Return the [x, y] coordinate for the center point of the cell that contains the specified text.  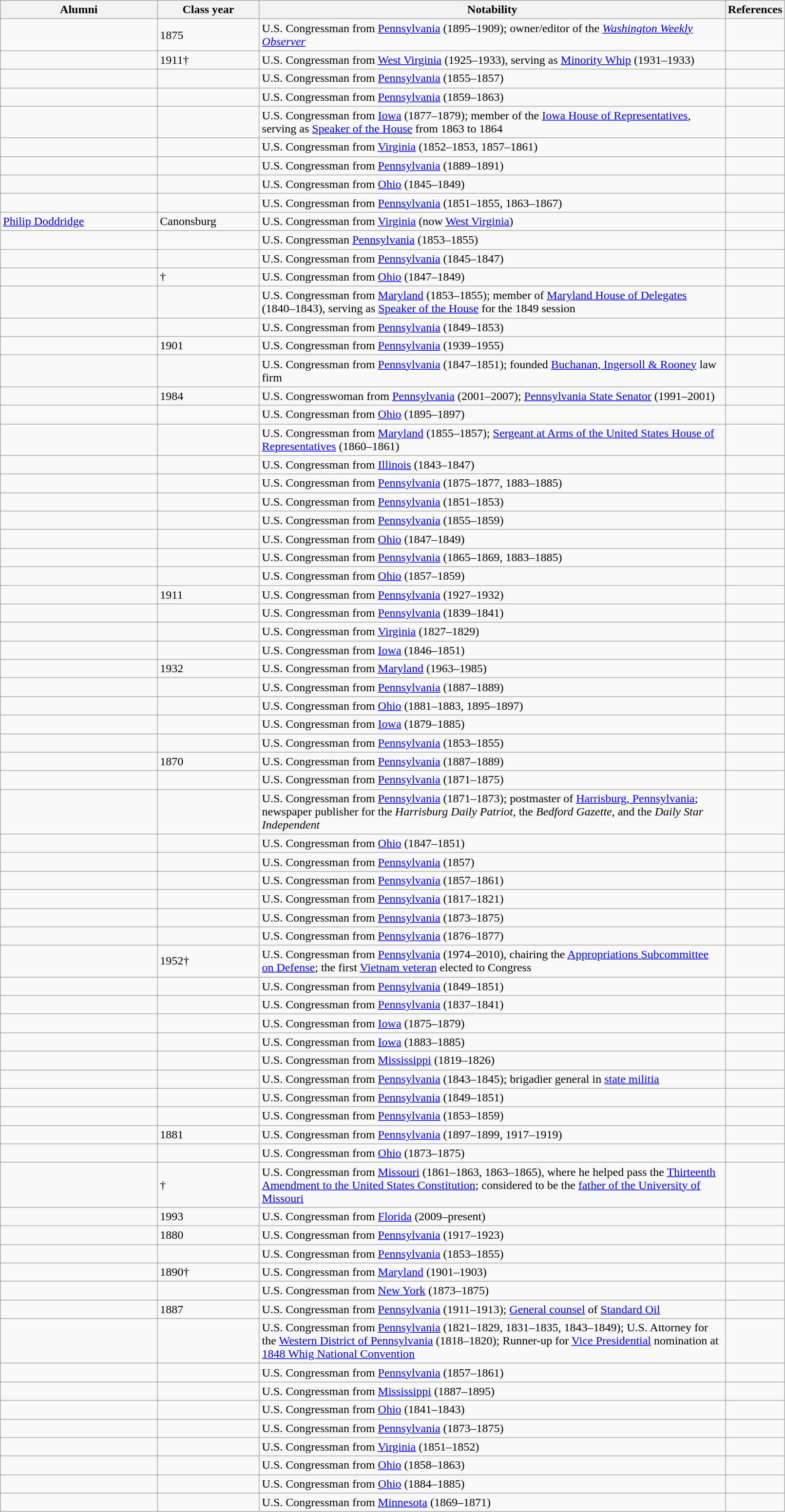
Notability [492, 10]
U.S. Congressman from Pennsylvania (1853–1859) [492, 1116]
U.S. Congressman from Pennsylvania (1889–1891) [492, 166]
References [755, 10]
U.S. Congressman from Pennsylvania (1876–1877) [492, 936]
U.S. Congressman from Pennsylvania (1817–1821) [492, 899]
U.S. Congressman from Pennsylvania (1855–1857) [492, 78]
1984 [209, 396]
1932 [209, 669]
Class year [209, 10]
U.S. Congressman from Ohio (1884–1885) [492, 1484]
U.S. Congressman from Pennsylvania (1851–1853) [492, 502]
U.S. Congressman from Ohio (1841–1843) [492, 1410]
U.S. Congressman from Pennsylvania (1895–1909); owner/editor of the Washington Weekly Observer [492, 35]
Canonsburg [209, 221]
U.S. Congressman from Iowa (1877–1879); member of the Iowa House of Representatives, serving as Speaker of the House from 1863 to 1864 [492, 122]
U.S. Congressman from Pennsylvania (1845–1847) [492, 259]
U.S. Congressman from Pennsylvania (1859–1863) [492, 97]
U.S. Congressman from Maryland (1853–1855); member of Maryland House of Delegates (1840–1843), serving as Speaker of the House for the 1849 session [492, 302]
U.S. Congressman from Virginia (now West Virginia) [492, 221]
U.S. Congressman from West Virginia (1925–1933), serving as Minority Whip (1931–1933) [492, 60]
1911† [209, 60]
U.S. Congressman from Mississippi (1819–1826) [492, 1060]
U.S. Congressman from Pennsylvania (1917–1923) [492, 1235]
1952† [209, 962]
U.S. Congressman from Pennsylvania (1974–2010), chairing the Appropriations Subcommittee on Defense; the first Vietnam veteran elected to Congress [492, 962]
U.S. Congressman from Florida (2009–present) [492, 1216]
1887 [209, 1309]
U.S. Congressman from Illinois (1843–1847) [492, 465]
U.S. Congresswoman from Pennsylvania (2001–2007); Pennsylvania State Senator (1991–2001) [492, 396]
U.S. Congressman from Pennsylvania (1837–1841) [492, 1005]
U.S. Congressman from Pennsylvania (1897–1899, 1917–1919) [492, 1134]
U.S. Congressman from Pennsylvania (1871–1875) [492, 780]
1875 [209, 35]
U.S. Congressman from Pennsylvania (1855–1859) [492, 520]
U.S. Congressman from Pennsylvania (1865–1869, 1883–1885) [492, 557]
1993 [209, 1216]
U.S. Congressman from Ohio (1847–1851) [492, 843]
Philip Doddridge [79, 221]
U.S. Congressman from Pennsylvania (1847–1851); founded Buchanan, Ingersoll & Rooney law firm [492, 371]
U.S. Congressman from Maryland (1855–1857); Sergeant at Arms of the United States House of Representatives (1860–1861) [492, 439]
U.S. Congressman from Pennsylvania (1857) [492, 862]
U.S. Congressman from Pennsylvania (1851–1855, 1863–1867) [492, 203]
U.S. Congressman from Mississippi (1887–1895) [492, 1391]
U.S. Congressman from Pennsylvania (1939–1955) [492, 346]
U.S. Congressman from Ohio (1845–1849) [492, 184]
U.S. Congressman from Virginia (1827–1829) [492, 632]
U.S. Congressman from Ohio (1873–1875) [492, 1153]
U.S. Congressman from New York (1873–1875) [492, 1291]
U.S. Congressman from Ohio (1895–1897) [492, 415]
U.S. Congressman from Virginia (1851–1852) [492, 1447]
1880 [209, 1235]
1881 [209, 1134]
1870 [209, 761]
U.S. Congressman from Ohio (1858–1863) [492, 1465]
1890† [209, 1272]
U.S. Congressman Pennsylvania (1853–1855) [492, 240]
U.S. Congressman from Virginia (1852–1853, 1857–1861) [492, 147]
U.S. Congressman from Pennsylvania (1849–1853) [492, 327]
U.S. Congressman from Pennsylvania (1911–1913); General counsel of Standard Oil [492, 1309]
Alumni [79, 10]
U.S. Congressman from Minnesota (1869–1871) [492, 1502]
U.S. Congressman from Maryland (1963–1985) [492, 669]
U.S. Congressman from Pennsylvania (1839–1841) [492, 613]
U.S. Congressman from Iowa (1846–1851) [492, 650]
1911 [209, 595]
U.S. Congressman from Iowa (1879–1885) [492, 724]
1901 [209, 346]
U.S. Congressman from Maryland (1901–1903) [492, 1272]
U.S. Congressman from Ohio (1881–1883, 1895–1897) [492, 706]
U.S. Congressman from Pennsylvania (1875–1877, 1883–1885) [492, 483]
U.S. Congressman from Ohio (1857–1859) [492, 576]
U.S. Congressman from Pennsylvania (1927–1932) [492, 595]
U.S. Congressman from Pennsylvania (1843–1845); brigadier general in state militia [492, 1079]
U.S. Congressman from Iowa (1883–1885) [492, 1042]
U.S. Congressman from Iowa (1875–1879) [492, 1023]
